Pinpoint the cell where the given text exists, returning its (x, y) midpoint coordinate. 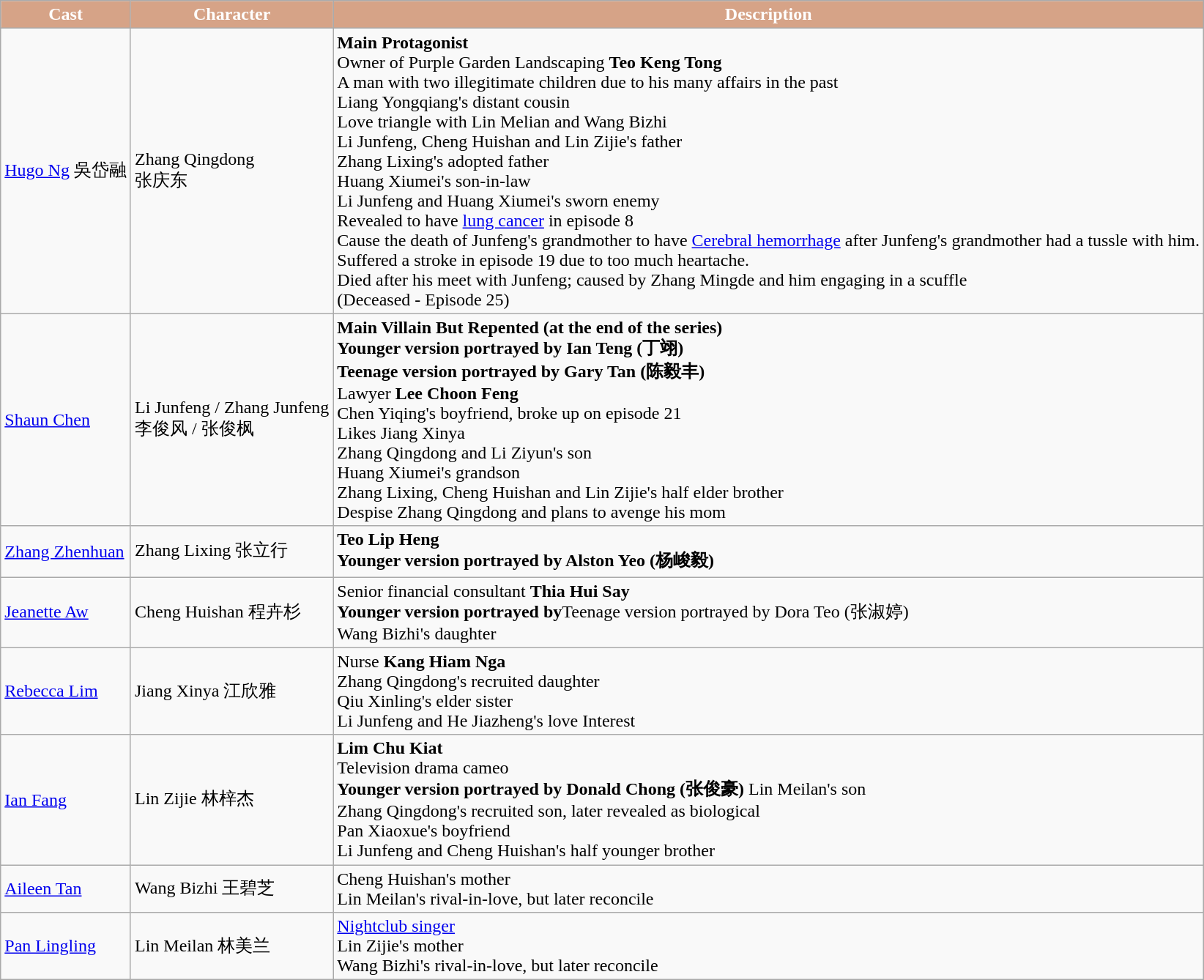
Pan Lingling (66, 946)
Nightclub singer Lin Zijie's mother Wang Bizhi's rival-in-love, but later reconcile (769, 946)
Cheng Huishan's mother Lin Meilan's rival-in-love, but later reconcile (769, 889)
Rebecca Lim (66, 691)
Cast (66, 15)
Lin Meilan 林美兰 (231, 946)
Description (769, 15)
Li Junfeng / Zhang Junfeng 李俊风 / 张俊枫 (231, 420)
Cheng Huishan 程卉杉 (231, 612)
Teo Lip Heng Younger version portrayed by Alston Yeo (杨峻毅) (769, 552)
Zhang Qingdong 张庆东 (231, 171)
Hugo Ng 吳岱融 (66, 171)
Ian Fang (66, 800)
Character (231, 15)
Jiang Xinya 江欣雅 (231, 691)
Nurse Kang Hiam Nga Zhang Qingdong's recruited daughter Qiu Xinling's elder sister Li Junfeng and He Jiazheng's love Interest (769, 691)
Wang Bizhi 王碧芝 (231, 889)
Zhang Lixing 张立行 (231, 552)
Shaun Chen (66, 420)
Zhang Zhenhuan (66, 552)
Jeanette Aw (66, 612)
Aileen Tan (66, 889)
Lin Zijie 林梓杰 (231, 800)
Senior financial consultant Thia Hui Say Younger version portrayed byTeenage version portrayed by Dora Teo (张淑婷) Wang Bizhi's daughter (769, 612)
